Output the (x, y) coordinate of the center of the cell containing the given text.  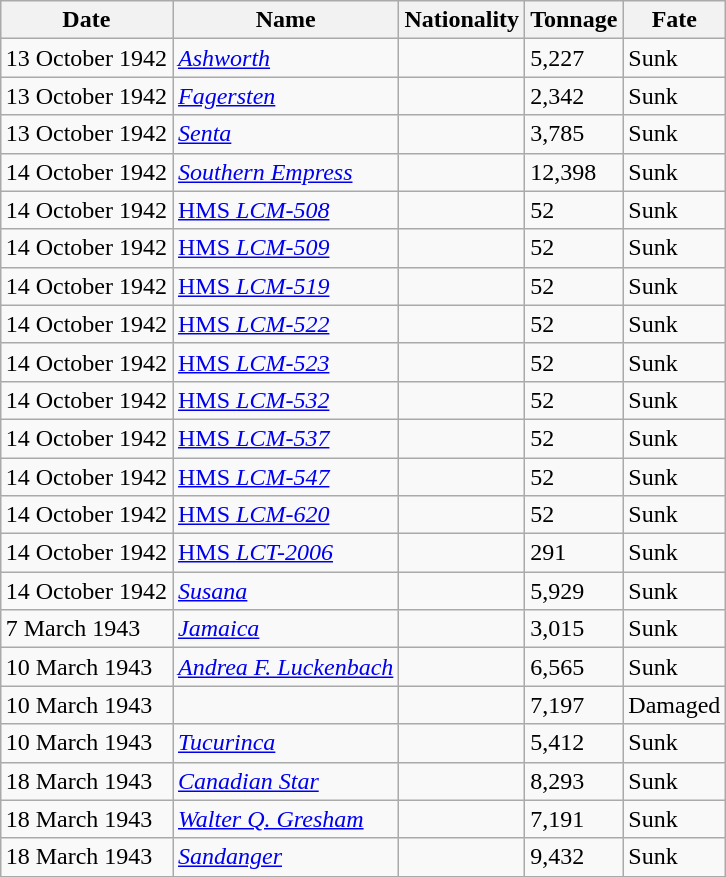
2,342 (574, 96)
Sandanger (285, 857)
HMS LCM-523 (285, 362)
Walter Q. Gresham (285, 819)
HMS LCT-2006 (285, 553)
HMS LCM-620 (285, 515)
3,785 (574, 134)
3,015 (574, 629)
6,565 (574, 667)
Canadian Star (285, 781)
Fate (674, 20)
291 (574, 553)
HMS LCM-532 (285, 400)
8,293 (574, 781)
Andrea F. Luckenbach (285, 667)
Fagersten (285, 96)
Tonnage (574, 20)
9,432 (574, 857)
Jamaica (285, 629)
Susana (285, 591)
Senta (285, 134)
5,929 (574, 591)
Southern Empress (285, 172)
12,398 (574, 172)
Name (285, 20)
Nationality (462, 20)
Ashworth (285, 58)
Tucurinca (285, 743)
7,197 (574, 705)
Date (86, 20)
Damaged (674, 705)
7,191 (574, 819)
HMS LCM-519 (285, 286)
5,227 (574, 58)
HMS LCM-547 (285, 477)
HMS LCM-509 (285, 248)
HMS LCM-508 (285, 210)
7 March 1943 (86, 629)
5,412 (574, 743)
HMS LCM-537 (285, 438)
HMS LCM-522 (285, 324)
